Capture the cell that displays the provided text and extract its (x, y) central coordinate. 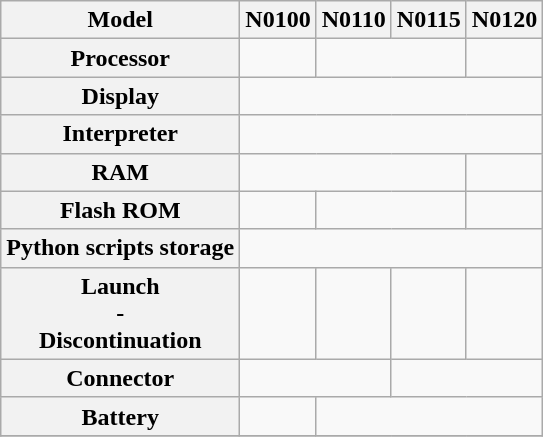
Python scripts storage (120, 248)
Display (120, 96)
Processor (120, 58)
Model (120, 20)
N0110 (354, 20)
Launch-Discontinuation (120, 313)
N0120 (504, 20)
Battery (120, 416)
RAM (120, 172)
Connector (120, 378)
Flash ROM (120, 210)
N0115 (428, 20)
N0100 (278, 20)
Interpreter (120, 134)
